Search for the cell housing the specified text and yield its (X, Y) center coordinate. 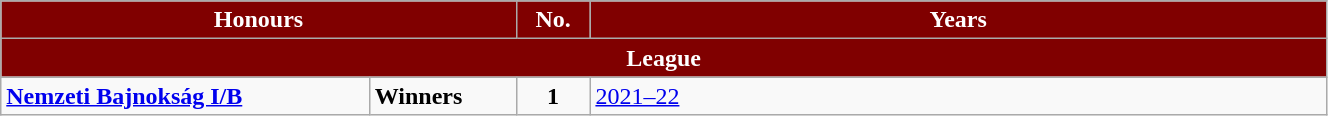
Winners (442, 96)
1 (553, 96)
No. (553, 20)
Years (958, 20)
Nemzeti Bajnokság I/B (185, 96)
League (664, 58)
Honours (259, 20)
2021–22 (958, 96)
